Provide the [x, y] coordinate of the cell's center where the given text is located.  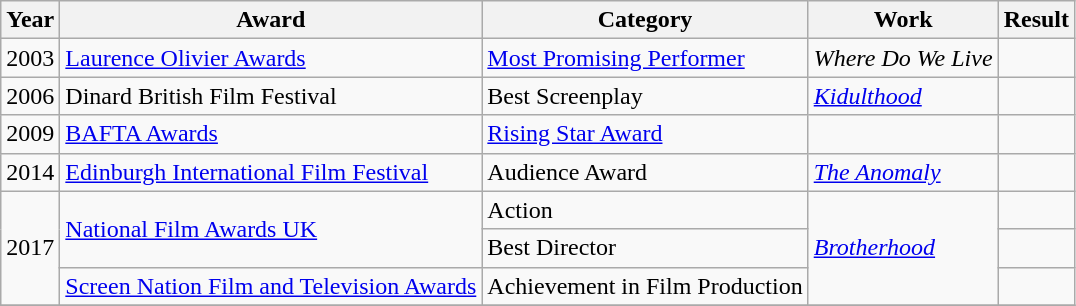
Best Screenplay [645, 96]
National Film Awards UK [271, 229]
2014 [30, 172]
Where Do We Live [903, 58]
Kidulthood [903, 96]
Action [645, 210]
Dinard British Film Festival [271, 96]
2006 [30, 96]
Award [271, 20]
Work [903, 20]
Audience Award [645, 172]
Result [1036, 20]
The Anomaly [903, 172]
Most Promising Performer [645, 58]
Year [30, 20]
Best Director [645, 248]
BAFTA Awards [271, 134]
2003 [30, 58]
2009 [30, 134]
Achievement in Film Production [645, 286]
Category [645, 20]
Laurence Olivier Awards [271, 58]
2017 [30, 248]
Edinburgh International Film Festival [271, 172]
Screen Nation Film and Television Awards [271, 286]
Rising Star Award [645, 134]
Brotherhood [903, 248]
